Determine the [x, y] coordinate at the center of the cell enclosing the given text.  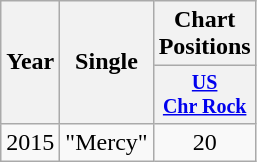
2015 [30, 142]
Chart Positions [204, 34]
Single [106, 62]
Year [30, 62]
USChr Rock [204, 94]
20 [204, 142]
"Mercy" [106, 142]
